Pinpoint the cell where the given text exists, returning its [X, Y] midpoint coordinate. 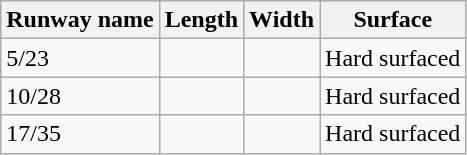
17/35 [80, 134]
Length [201, 20]
Width [282, 20]
Surface [393, 20]
10/28 [80, 96]
5/23 [80, 58]
Runway name [80, 20]
